Detect which cell encompasses the target text, then output its (x, y) center coordinate. 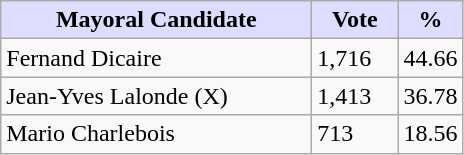
Mayoral Candidate (156, 20)
Vote (355, 20)
713 (355, 134)
Fernand Dicaire (156, 58)
18.56 (430, 134)
1,716 (355, 58)
36.78 (430, 96)
44.66 (430, 58)
1,413 (355, 96)
% (430, 20)
Mario Charlebois (156, 134)
Jean-Yves Lalonde (X) (156, 96)
